Locate the cell with the specified text and output its (x, y) center coordinate. 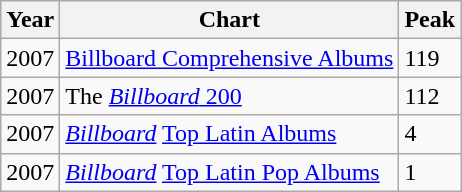
1 (430, 172)
Billboard Comprehensive Albums (230, 58)
119 (430, 58)
112 (430, 96)
Year (30, 20)
Chart (230, 20)
The Billboard 200 (230, 96)
Billboard Top Latin Pop Albums (230, 172)
Billboard Top Latin Albums (230, 134)
Peak (430, 20)
4 (430, 134)
